For the text-containing cell, return its midpoint in [x, y] coordinate format. 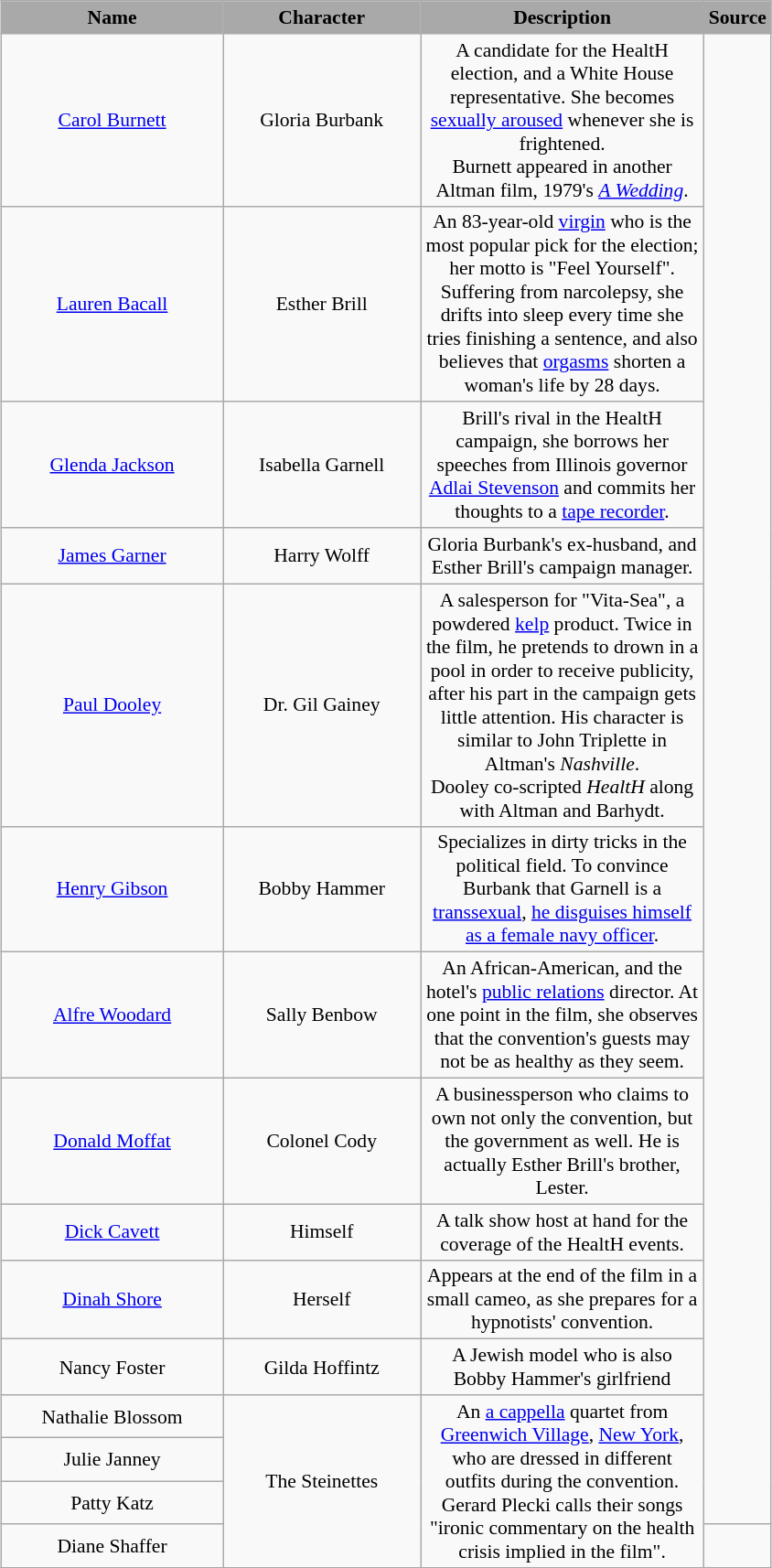
Sally Benbow [322, 1015]
A talk show host at hand for the coverage of the HealtH events. [563, 1231]
Source [737, 17]
Name [112, 17]
Glenda Jackson [112, 465]
Carol Burnett [112, 119]
Patty Katz [112, 1502]
Specializes in dirty tricks in the political field. To convince Burbank that Garnell is a transsexual, he disguises himself as a female navy officer. [563, 889]
Alfre Woodard [112, 1015]
Lauren Bacall [112, 304]
A businessperson who claims to own not only the convention, but the government as well. He is actually Esther Brill's brother, Lester. [563, 1141]
Herself [322, 1299]
Appears at the end of the film in a small cameo, as she prepares for a hypnotists' convention. [563, 1299]
Donald Moffat [112, 1141]
Dr. Gil Gainey [322, 704]
Description [563, 17]
Dick Cavett [112, 1231]
James Garner [112, 556]
Nancy Foster [112, 1367]
Esther Brill [322, 304]
A Jewish model who is also Bobby Hammer's girlfriend [563, 1367]
Diane Shaffer [112, 1546]
Isabella Garnell [322, 465]
Dinah Shore [112, 1299]
Harry Wolff [322, 556]
Brill's rival in the HealtH campaign, she borrows her speeches from Illinois governor Adlai Stevenson and commits her thoughts to a tape recorder. [563, 465]
The Steinettes [322, 1482]
Julie Janney [112, 1460]
Nathalie Blossom [112, 1416]
Paul Dooley [112, 704]
Himself [322, 1231]
Character [322, 17]
Henry Gibson [112, 889]
Gloria Burbank's ex-husband, and Esther Brill's campaign manager. [563, 556]
Colonel Cody [322, 1141]
Bobby Hammer [322, 889]
Gloria Burbank [322, 119]
Gilda Hoffintz [322, 1367]
